Return [X, Y] of the center of cell containing provided text 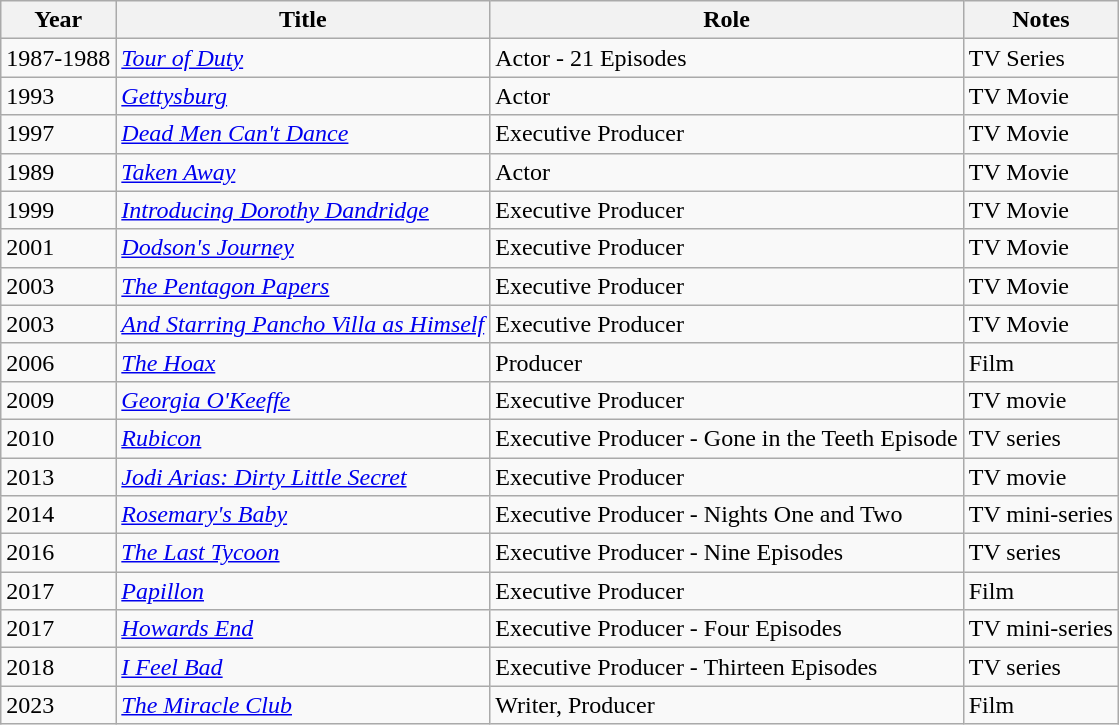
2023 [58, 705]
The Last Tycoon [303, 553]
Introducing Dorothy Dandridge [303, 210]
2016 [58, 553]
Executive Producer - Nine Episodes [726, 553]
2018 [58, 667]
Executive Producer - Four Episodes [726, 629]
Role [726, 20]
Title [303, 20]
2013 [58, 477]
Tour of Duty [303, 58]
Taken Away [303, 172]
The Hoax [303, 362]
Year [58, 20]
Jodi Arias: Dirty Little Secret [303, 477]
Dodson's Journey [303, 248]
I Feel Bad [303, 667]
1993 [58, 96]
Dead Men Can't Dance [303, 134]
The Pentagon Papers [303, 286]
2009 [58, 400]
Gettysburg [303, 96]
Notes [1040, 20]
1989 [58, 172]
1999 [58, 210]
TV Series [1040, 58]
The Miracle Club [303, 705]
And Starring Pancho Villa as Himself [303, 324]
2014 [58, 515]
2006 [58, 362]
Howards End [303, 629]
Executive Producer - Nights One and Two [726, 515]
2010 [58, 438]
Papillon [303, 591]
Executive Producer - Thirteen Episodes [726, 667]
Actor - 21 Episodes [726, 58]
Rosemary's Baby [303, 515]
2001 [58, 248]
1987-1988 [58, 58]
Producer [726, 362]
Rubicon [303, 438]
1997 [58, 134]
Writer, Producer [726, 705]
Executive Producer - Gone in the Teeth Episode [726, 438]
Georgia O'Keeffe [303, 400]
